From the cell containing the given text, extract its center point as (X, Y) coordinate. 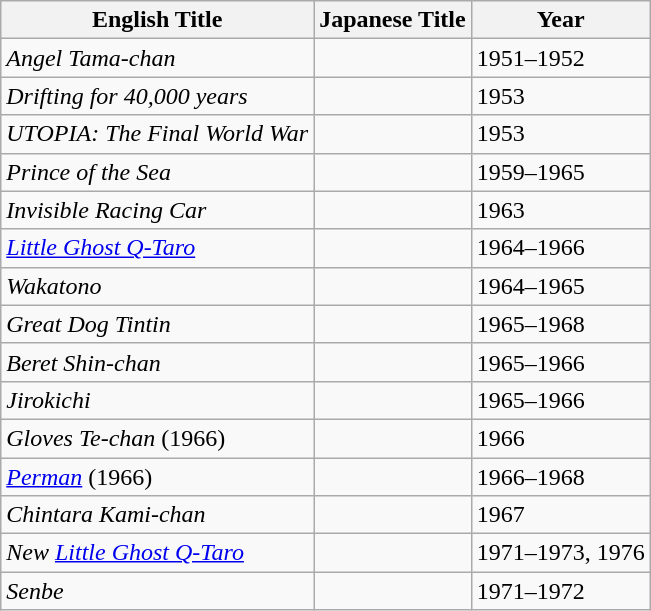
1971–1972 (560, 591)
1965–1968 (560, 324)
Prince of the Sea (158, 172)
Japanese Title (393, 20)
Great Dog Tintin (158, 324)
Beret Shin-chan (158, 362)
1959–1965 (560, 172)
1966–1968 (560, 477)
Little Ghost Q-Taro (158, 248)
Invisible Racing Car (158, 210)
Chintara Kami-chan (158, 515)
1966 (560, 438)
English Title (158, 20)
New Little Ghost Q-Taro (158, 553)
Drifting for 40,000 years (158, 96)
Jirokichi (158, 400)
1964–1966 (560, 248)
Gloves Te-chan (1966) (158, 438)
Angel Tama-chan (158, 58)
UTOPIA: The Final World War (158, 134)
Wakatono (158, 286)
Perman (1966) (158, 477)
1951–1952 (560, 58)
Year (560, 20)
Senbe (158, 591)
1971–1973, 1976 (560, 553)
1967 (560, 515)
1963 (560, 210)
1964–1965 (560, 286)
